Scan for the cell matching the given text and deliver its [x, y] coordinate at center. 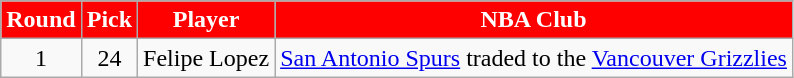
Player [206, 20]
Felipe Lopez [206, 58]
Pick [109, 20]
1 [41, 58]
Round [41, 20]
24 [109, 58]
NBA Club [534, 20]
San Antonio Spurs traded to the Vancouver Grizzlies [534, 58]
